Extract the [x, y] coordinate from the center of the cell holding the provided text.  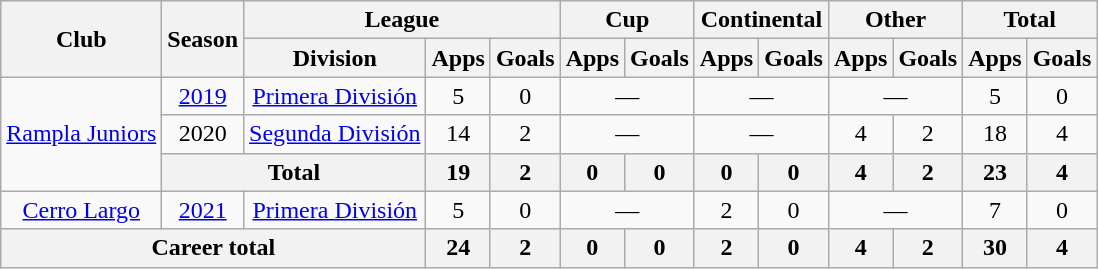
Other [895, 20]
Season [203, 39]
Continental [761, 20]
24 [458, 248]
7 [995, 210]
14 [458, 134]
Rampla Juniors [82, 134]
Segunda División [335, 134]
2019 [203, 96]
League [402, 20]
30 [995, 248]
Career total [214, 248]
23 [995, 172]
Cup [627, 20]
19 [458, 172]
2021 [203, 210]
Cerro Largo [82, 210]
Club [82, 39]
Division [335, 58]
18 [995, 134]
2020 [203, 134]
